Provide the [x, y] coordinate of the cell's center where the given text is located.  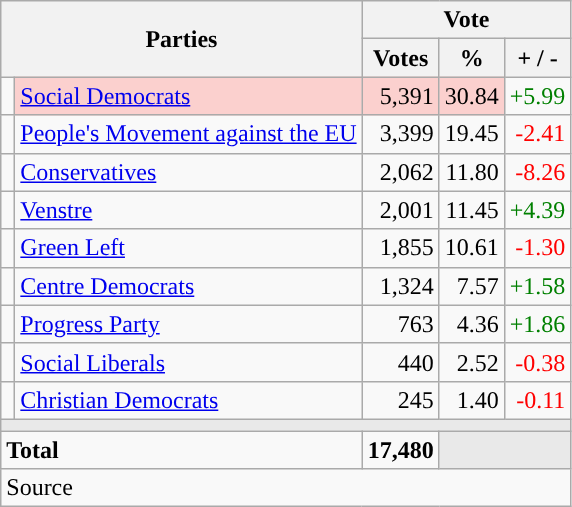
+1.58 [538, 286]
2,062 [400, 172]
+ / - [538, 58]
3,399 [400, 134]
People's Movement against the EU [188, 134]
-8.26 [538, 172]
Venstre [188, 210]
4.36 [472, 324]
Christian Democrats [188, 400]
1,324 [400, 286]
1.40 [472, 400]
11.80 [472, 172]
Total [182, 449]
Vote [466, 20]
Green Left [188, 248]
2,001 [400, 210]
+4.39 [538, 210]
17,480 [400, 449]
440 [400, 362]
-0.38 [538, 362]
% [472, 58]
1,855 [400, 248]
7.57 [472, 286]
-2.41 [538, 134]
Progress Party [188, 324]
11.45 [472, 210]
Conservatives [188, 172]
763 [400, 324]
Social Liberals [188, 362]
19.45 [472, 134]
-1.30 [538, 248]
+5.99 [538, 96]
Parties [182, 39]
2.52 [472, 362]
+1.86 [538, 324]
-0.11 [538, 400]
30.84 [472, 96]
Centre Democrats [188, 286]
245 [400, 400]
10.61 [472, 248]
Social Democrats [188, 96]
5,391 [400, 96]
Votes [400, 58]
Source [286, 488]
